Pinpoint the cell where the given text exists, returning its [x, y] midpoint coordinate. 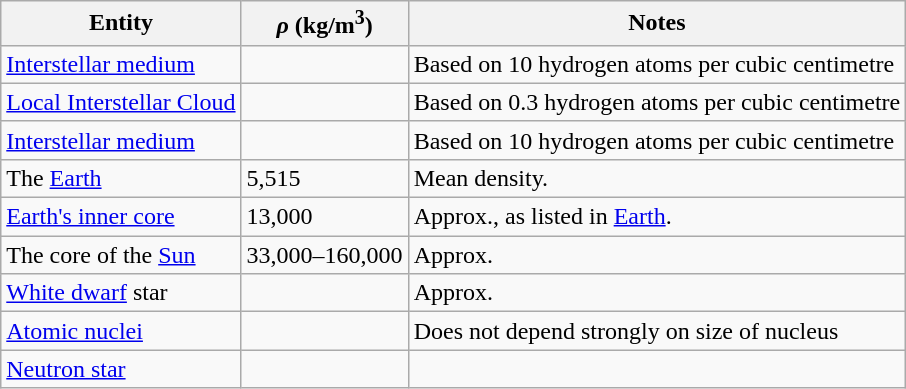
5,515 [324, 178]
Local Interstellar Cloud [121, 102]
Based on 0.3 hydrogen atoms per cubic centimetre [657, 102]
White dwarf star [121, 293]
Approx., as listed in Earth. [657, 217]
33,000–160,000 [324, 255]
Earth's inner core [121, 217]
Entity [121, 24]
Does not depend strongly on size of nucleus [657, 331]
Mean density. [657, 178]
Atomic nuclei [121, 331]
The core of the Sun [121, 255]
Neutron star [121, 369]
Notes [657, 24]
13,000 [324, 217]
The Earth [121, 178]
ρ (kg/m3) [324, 24]
